From the cell containing the given text, extract its center point as [X, Y] coordinate. 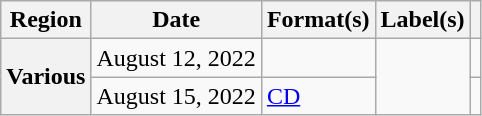
Label(s) [422, 20]
August 12, 2022 [176, 58]
Date [176, 20]
August 15, 2022 [176, 96]
Various [46, 77]
CD [318, 96]
Format(s) [318, 20]
Region [46, 20]
